Return [X, Y] of the center of cell containing provided text 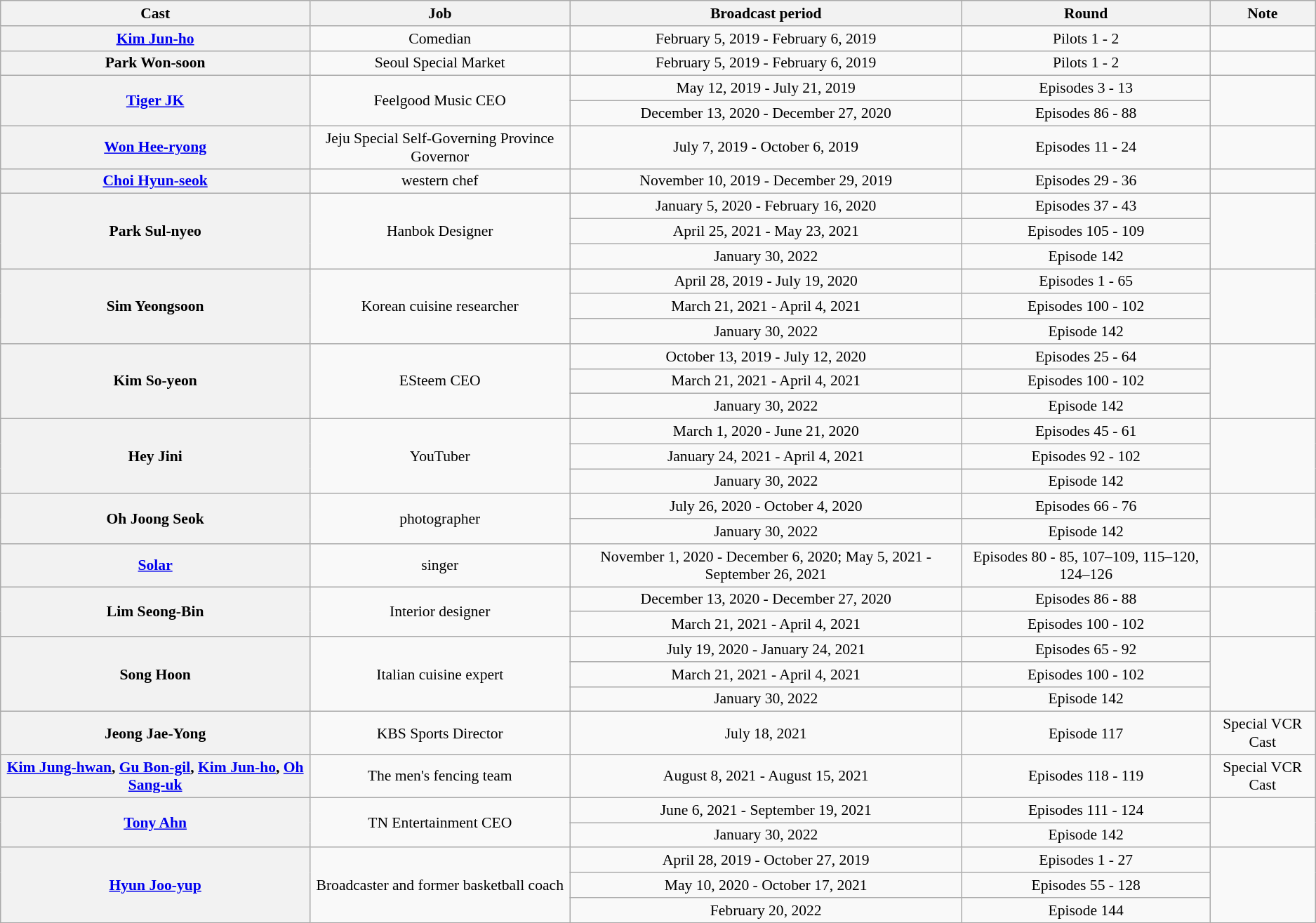
Episodes 1 - 27 [1085, 861]
Episodes 92 - 102 [1085, 456]
Episodes 55 - 128 [1085, 885]
Seoul Special Market [440, 63]
Park Sul-nyeo [156, 232]
ESteem CEO [440, 382]
Episode 117 [1085, 733]
Episodes 118 - 119 [1085, 776]
Oh Joong Seok [156, 519]
Korean cuisine researcher [440, 306]
July 26, 2020 - October 4, 2020 [766, 507]
Episodes 37 - 43 [1085, 206]
Episodes 65 - 92 [1085, 649]
Kim Jun-ho [156, 39]
August 8, 2021 - August 15, 2021 [766, 776]
YouTuber [440, 456]
Park Won-soon [156, 63]
Feelgood Music CEO [440, 101]
March 1, 2020 - June 21, 2020 [766, 432]
July 7, 2019 - October 6, 2019 [766, 147]
TN Entertainment CEO [440, 823]
Sim Yeongsoon [156, 306]
October 13, 2019 - July 12, 2020 [766, 357]
Choi Hyun-seok [156, 181]
July 19, 2020 - January 24, 2021 [766, 649]
Episode 144 [1085, 910]
singer [440, 566]
Episodes 29 - 36 [1085, 181]
April 28, 2019 - October 27, 2019 [766, 861]
Kim So-yeon [156, 382]
November 10, 2019 - December 29, 2019 [766, 181]
Episodes 25 - 64 [1085, 357]
photographer [440, 519]
Episodes 66 - 76 [1085, 507]
June 6, 2021 - September 19, 2021 [766, 810]
January 5, 2020 - February 16, 2020 [766, 206]
July 18, 2021 [766, 733]
Hey Jini [156, 456]
Broadcaster and former basketball coach [440, 886]
Song Hoon [156, 674]
Italian cuisine expert [440, 674]
Episodes 111 - 124 [1085, 810]
Tony Ahn [156, 823]
February 20, 2022 [766, 910]
Won Hee-ryong [156, 147]
western chef [440, 181]
Note [1263, 13]
Cast [156, 13]
May 10, 2020 - October 17, 2021 [766, 885]
The men's fencing team [440, 776]
November 1, 2020 - December 6, 2020; May 5, 2021 - September 26, 2021 [766, 566]
Jeong Jae-Yong [156, 733]
Broadcast period [766, 13]
April 28, 2019 - July 19, 2020 [766, 281]
Episodes 45 - 61 [1085, 432]
Episodes 3 - 13 [1085, 88]
Hanbok Designer [440, 232]
Interior designer [440, 612]
April 25, 2021 - May 23, 2021 [766, 232]
Tiger JK [156, 101]
Episodes 80 - 85, 107–109, 115–120, 124–126 [1085, 566]
Episodes 1 - 65 [1085, 281]
Round [1085, 13]
Solar [156, 566]
May 12, 2019 - July 21, 2019 [766, 88]
Hyun Joo-yup [156, 886]
Job [440, 13]
Episodes 105 - 109 [1085, 232]
KBS Sports Director [440, 733]
Kim Jung-hwan, Gu Bon-gil, Kim Jun-ho, Oh Sang-uk [156, 776]
Jeju Special Self-Governing Province Governor [440, 147]
Episodes 11 - 24 [1085, 147]
January 24, 2021 - April 4, 2021 [766, 456]
Lim Seong-Bin [156, 612]
Comedian [440, 39]
